Output the [x, y] coordinate of the center of the cell containing the given text.  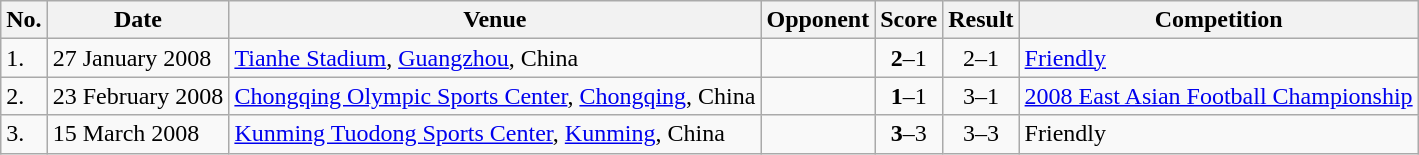
Kunming Tuodong Sports Center, Kunming, China [495, 134]
Tianhe Stadium, Guangzhou, China [495, 58]
1. [24, 58]
2008 East Asian Football Championship [1218, 96]
Chongqing Olympic Sports Center, Chongqing, China [495, 96]
Venue [495, 20]
Date [138, 20]
No. [24, 20]
3. [24, 134]
Score [909, 20]
3–1 [981, 96]
27 January 2008 [138, 58]
Result [981, 20]
23 February 2008 [138, 96]
1–1 [909, 96]
15 March 2008 [138, 134]
Opponent [818, 20]
2. [24, 96]
Competition [1218, 20]
